Locate the cell with the specified text and output its (x, y) center coordinate. 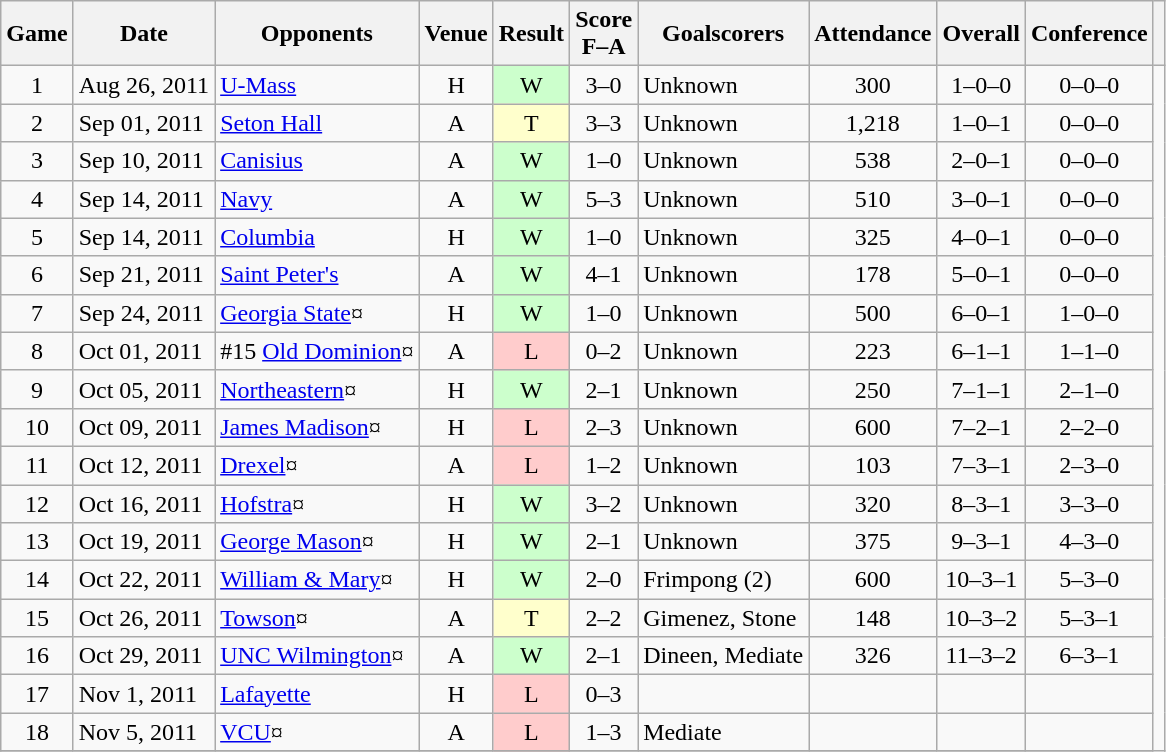
Attendance (873, 34)
Lafayette (317, 694)
1–0–1 (981, 123)
6–0–1 (981, 313)
6–3–1 (1089, 656)
8 (37, 351)
Oct 29, 2011 (144, 656)
5–3–1 (1089, 618)
Oct 01, 2011 (144, 351)
4–0–1 (981, 237)
Oct 22, 2011 (144, 580)
4–1 (604, 275)
2–3 (604, 427)
#15 Old Dominion¤ (317, 351)
223 (873, 351)
3 (37, 161)
Oct 05, 2011 (144, 389)
11 (37, 465)
320 (873, 503)
10–3–1 (981, 580)
1 (37, 85)
Sep 10, 2011 (144, 161)
103 (873, 465)
Oct 16, 2011 (144, 503)
250 (873, 389)
6 (37, 275)
16 (37, 656)
ScoreF–A (604, 34)
3–2 (604, 503)
4–3–0 (1089, 542)
9–3–1 (981, 542)
Towson¤ (317, 618)
7 (37, 313)
Nov 1, 2011 (144, 694)
5–3 (604, 199)
2 (37, 123)
4 (37, 199)
13 (37, 542)
538 (873, 161)
11–3–2 (981, 656)
17 (37, 694)
Venue (456, 34)
0–2 (604, 351)
Nov 5, 2011 (144, 732)
Date (144, 34)
3–0 (604, 85)
Drexel¤ (317, 465)
14 (37, 580)
3–3–0 (1089, 503)
Frimpong (2) (724, 580)
Georgia State¤ (317, 313)
2–1–0 (1089, 389)
Opponents (317, 34)
2–2–0 (1089, 427)
Oct 09, 2011 (144, 427)
Oct 26, 2011 (144, 618)
Gimenez, Stone (724, 618)
15 (37, 618)
2–3–0 (1089, 465)
12 (37, 503)
5–0–1 (981, 275)
U-Mass (317, 85)
Columbia (317, 237)
178 (873, 275)
Sep 01, 2011 (144, 123)
375 (873, 542)
148 (873, 618)
Oct 19, 2011 (144, 542)
3–0–1 (981, 199)
7–1–1 (981, 389)
Game (37, 34)
Result (531, 34)
James Madison¤ (317, 427)
2–0 (604, 580)
8–3–1 (981, 503)
6–1–1 (981, 351)
10–3–2 (981, 618)
Oct 12, 2011 (144, 465)
5–3–0 (1089, 580)
300 (873, 85)
UNC Wilmington¤ (317, 656)
Northeastern¤ (317, 389)
Goalscorers (724, 34)
Aug 26, 2011 (144, 85)
Canisius (317, 161)
Mediate (724, 732)
3–3 (604, 123)
325 (873, 237)
VCU¤ (317, 732)
1–3 (604, 732)
1–1–0 (1089, 351)
William & Mary¤ (317, 580)
George Mason¤ (317, 542)
5 (37, 237)
7–2–1 (981, 427)
18 (37, 732)
Hofstra¤ (317, 503)
2–2 (604, 618)
500 (873, 313)
Sep 24, 2011 (144, 313)
510 (873, 199)
Overall (981, 34)
9 (37, 389)
Conference (1089, 34)
Saint Peter's (317, 275)
1–2 (604, 465)
2–0–1 (981, 161)
0–3 (604, 694)
7–3–1 (981, 465)
326 (873, 656)
Dineen, Mediate (724, 656)
1,218 (873, 123)
10 (37, 427)
Seton Hall (317, 123)
Navy (317, 199)
Sep 21, 2011 (144, 275)
